Scan for the cell matching the given text and deliver its [X, Y] coordinate at center. 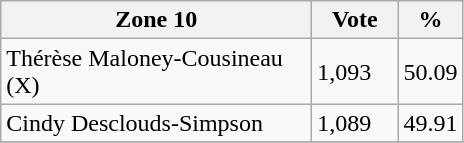
Cindy Desclouds-Simpson [156, 123]
Zone 10 [156, 20]
49.91 [430, 123]
1,089 [355, 123]
Thérèse Maloney-Cousineau (X) [156, 72]
50.09 [430, 72]
Vote [355, 20]
% [430, 20]
1,093 [355, 72]
